Identify which cell holds the provided text, then report its [X, Y] central coordinate. 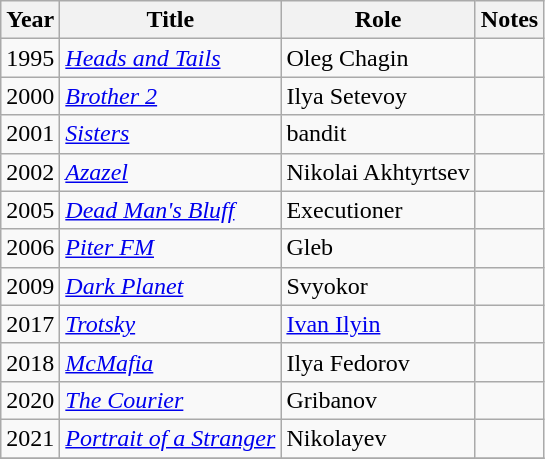
Nikolai Akhtyrtsev [378, 172]
Heads and Tails [170, 58]
2009 [30, 286]
Sisters [170, 134]
Ilya Fedorov [378, 362]
Brother 2 [170, 96]
Gribanov [378, 400]
2017 [30, 324]
2000 [30, 96]
Title [170, 20]
Dark Planet [170, 286]
Gleb [378, 248]
1995 [30, 58]
Portrait of a Stranger [170, 438]
Azazel [170, 172]
Ivan Ilyin [378, 324]
Year [30, 20]
2021 [30, 438]
Dead Man's Bluff [170, 210]
The Courier [170, 400]
Role [378, 20]
Oleg Chagin [378, 58]
2018 [30, 362]
Svyokor [378, 286]
2020 [30, 400]
McMafia [170, 362]
Piter FM [170, 248]
2002 [30, 172]
Trotsky [170, 324]
Ilya Setevoy [378, 96]
2005 [30, 210]
2001 [30, 134]
Notes [509, 20]
bandit [378, 134]
Nikolayev [378, 438]
Executioner [378, 210]
2006 [30, 248]
